Determine the (X, Y) coordinate at the center of the cell enclosing the given text.  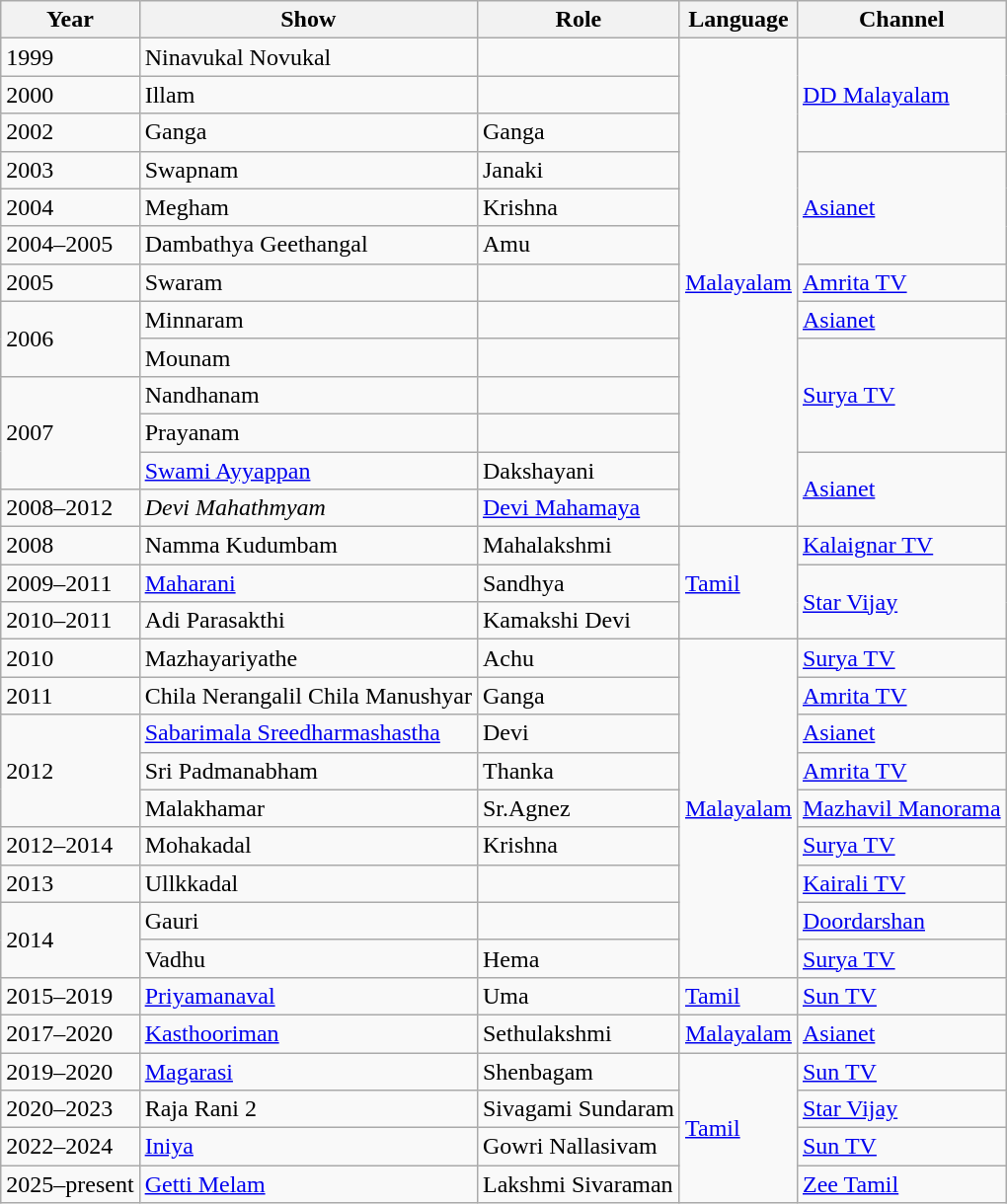
Chila Nerangalil Chila Manushyar (308, 696)
Gauri (308, 921)
Devi Mahathmyam (308, 508)
Mazhayariyathe (308, 658)
Zee Tamil (901, 1184)
Dambathya Geethangal (308, 245)
2015–2019 (70, 996)
Kalaignar TV (901, 546)
2006 (70, 339)
Ninavukal Novukal (308, 57)
2002 (70, 132)
Mohakadal (308, 846)
Sri Padmanabham (308, 771)
Vadhu (308, 958)
2025–present (70, 1184)
Magarasi (308, 1071)
Thanka (579, 771)
Ullkkadal (308, 883)
Dakshayani (579, 471)
Sr.Agnez (579, 808)
2007 (70, 432)
Swapnam (308, 170)
2012 (70, 771)
Lakshmi Sivaraman (579, 1184)
Kasthooriman (308, 1033)
DD Malayalam (901, 95)
Language (738, 20)
Hema (579, 958)
Malakhamar (308, 808)
2010 (70, 658)
2012–2014 (70, 846)
2019–2020 (70, 1071)
Kairali TV (901, 883)
Swaram (308, 282)
Sivagami Sundaram (579, 1109)
2011 (70, 696)
Sabarimala Sreedharmashastha (308, 733)
Channel (901, 20)
1999 (70, 57)
2008 (70, 546)
Shenbagam (579, 1071)
Achu (579, 658)
Minnaram (308, 320)
Adi Parasakthi (308, 621)
Gowri Nallasivam (579, 1147)
2022–2024 (70, 1147)
Priyamanaval (308, 996)
2005 (70, 282)
Swami Ayyappan (308, 471)
2000 (70, 95)
Prayanam (308, 432)
2008–2012 (70, 508)
Sethulakshmi (579, 1033)
2020–2023 (70, 1109)
Uma (579, 996)
2009–2011 (70, 583)
2014 (70, 940)
Iniya (308, 1147)
Kamakshi Devi (579, 621)
Megham (308, 207)
2010–2011 (70, 621)
Getti Melam (308, 1184)
Role (579, 20)
Raja Rani 2 (308, 1109)
2003 (70, 170)
2004 (70, 207)
2004–2005 (70, 245)
Janaki (579, 170)
Mahalakshmi (579, 546)
Amu (579, 245)
Namma Kudumbam (308, 546)
2013 (70, 883)
Year (70, 20)
Illam (308, 95)
Nandhanam (308, 395)
Maharani (308, 583)
Mazhavil Manorama (901, 808)
2017–2020 (70, 1033)
Devi (579, 733)
Devi Mahamaya (579, 508)
Show (308, 20)
Doordarshan (901, 921)
Mounam (308, 357)
Sandhya (579, 583)
